Return the (x, y) coordinate for the center point of the cell that contains the specified text.  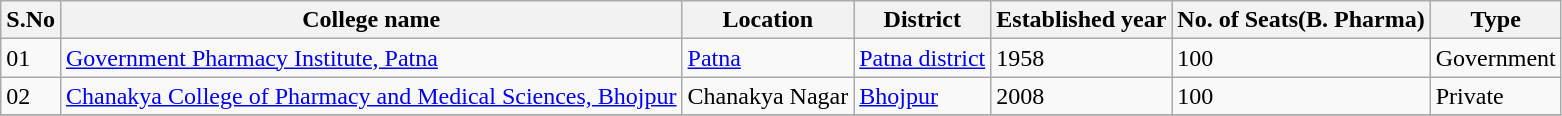
Type (1496, 20)
02 (31, 96)
Government (1496, 58)
2008 (1082, 96)
Chanakya Nagar (768, 96)
1958 (1082, 58)
Chanakya College of Pharmacy and Medical Sciences, Bhojpur (371, 96)
Government Pharmacy Institute, Patna (371, 58)
Bhojpur (922, 96)
Location (768, 20)
District (922, 20)
College name (371, 20)
No. of Seats(B. Pharma) (1301, 20)
S.No (31, 20)
Patna district (922, 58)
01 (31, 58)
Established year (1082, 20)
Patna (768, 58)
Private (1496, 96)
